From the cell containing the given text, extract its center point as [X, Y] coordinate. 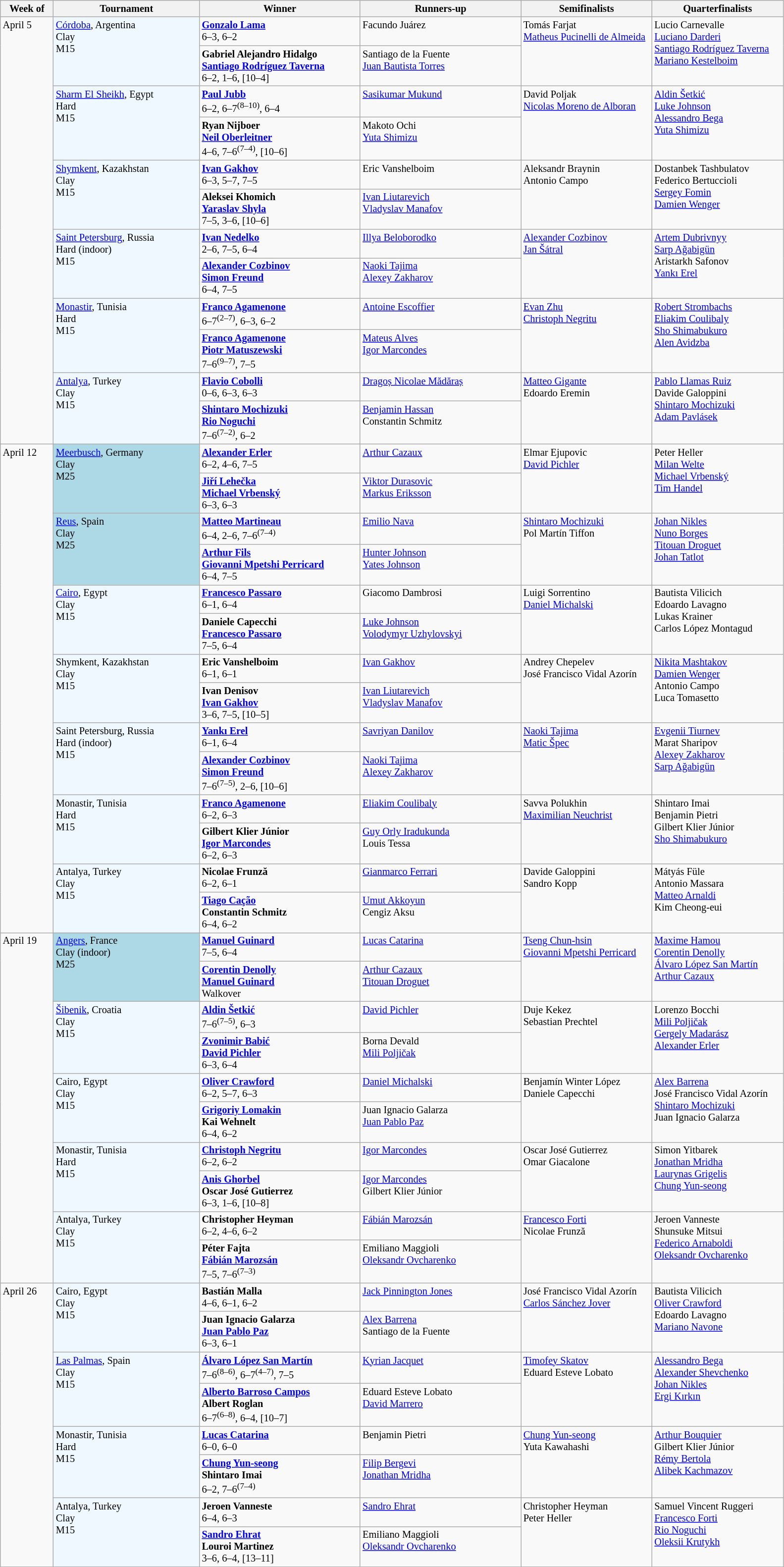
Aleksandr Braynin Antonio Campo [586, 194]
Simon Yitbarek Jonathan Mridha Laurynas Grigelis Chung Yun-seong [718, 1176]
Aldin Šetkić Luke Johnson Alessandro Bega Yuta Shimizu [718, 123]
April 19 [27, 1108]
Bastián Malla 4–6, 6–1, 6–2 [280, 1297]
Matteo Gigante Edoardo Eremin [586, 408]
Savva Polukhin Maximilian Neuchrist [586, 829]
Alexander Erler 6–2, 4–6, 7–5 [280, 458]
Kyrian Jacquet [441, 1367]
Aleksei Khomich Yaraslav Shyla 7–5, 3–6, [10–6] [280, 209]
Igor Marcondes [441, 1156]
Jeroen Vanneste Shunsuke Mitsui Federico Arnaboldi Oleksandr Ovcharenko [718, 1247]
Reus, Spain Clay M25 [127, 549]
Flavio Cobolli 0–6, 6–3, 6–3 [280, 387]
Johan Nikles Nuno Borges Titouan Droguet Johan Tatlot [718, 549]
Tomás Farjat Matheus Pucinelli de Almeida [586, 52]
Las Palmas, Spain Clay M15 [127, 1389]
Gianmarco Ferrari [441, 878]
David Poljak Nicolas Moreno de Alboran [586, 123]
Ivan Gakhov [441, 668]
Eric Vanshelboim 6–1, 6–1 [280, 668]
Daniele Capecchi Francesco Passaro 7–5, 6–4 [280, 634]
Gabriel Alejandro Hidalgo Santiago Rodríguez Taverna 6–2, 1–6, [10–4] [280, 66]
Makoto Ochi Yuta Shimizu [441, 139]
Nicolae Frunză 6–2, 6–1 [280, 878]
Juan Ignacio Galarza Juan Pablo Paz [441, 1122]
Gonzalo Lama6–3, 6–2 [280, 31]
Eliakim Coulibaly [441, 809]
Robert Strombachs Eliakim Coulibaly Sho Shimabukuro Alen Avidzba [718, 335]
Shintaro Mochizuki Rio Noguchi 7–6(7–2), 6–2 [280, 422]
Artem Dubrivnyy Sarp Ağabigün Aristarkh Safonov Yankı Erel [718, 264]
Chung Yun-seong Yuta Kawahashi [586, 1462]
Evgenii Tiurnev Marat Sharipov Alexey Zakharov Sarp Ağabigün [718, 759]
Oliver Crawford 6–2, 5–7, 6–3 [280, 1087]
Hunter Johnson Yates Johnson [441, 565]
Šibenik, Croatia Clay M15 [127, 1037]
David Pichler [441, 1017]
Alexander Cozbinov Jan Šátral [586, 264]
Francesco Passaro 6–1, 6–4 [280, 599]
Andrey Chepelev José Francisco Vidal Azorín [586, 689]
Ryan Nijboer Neil Oberleitner 4–6, 7–6(7–4), [10–6] [280, 139]
Álvaro López San Martín 7–6(8–6), 6–7(4–7), 7–5 [280, 1367]
Mateus Alves Igor Marcondes [441, 351]
Elmar Ejupovic David Pichler [586, 479]
Jeroen Vanneste 6–4, 6–3 [280, 1512]
Mátyás Füle Antonio Massara Matteo Arnaldi Kim Cheong-eui [718, 898]
Christopher Heyman Peter Heller [586, 1532]
Dostanbek Tashbulatov Federico Bertuccioli Sergey Fomin Damien Wenger [718, 194]
Tiago Cação Constantin Schmitz 6–4, 6–2 [280, 912]
Christopher Heyman 6–2, 4–6, 6–2 [280, 1226]
Oscar José Gutierrez Omar Giacalone [586, 1176]
Sasikumar Mukund [441, 101]
Chung Yun-seong Shintaro Imai 6–2, 7–6(7–4) [280, 1476]
Quarterfinalists [718, 8]
Viktor Durasovic Markus Eriksson [441, 493]
Paul Jubb 6–2, 6–7(8–10), 6–4 [280, 101]
Alex Barrena Santiago de la Fuente [441, 1332]
Filip Bergevi Jonathan Mridha [441, 1476]
Giacomo Dambrosi [441, 599]
Eduard Esteve Lobato David Marrero [441, 1405]
Umut Akkoyun Cengiz Aksu [441, 912]
Semifinalists [586, 8]
Luke Johnson Volodymyr Uzhylovskyi [441, 634]
Bautista Vilicich Edoardo Lavagno Lukas Krainer Carlos López Montagud [718, 619]
Winner [280, 8]
Lorenzo Bocchi Mili Poljičak Gergely Madarász Alexander Erler [718, 1037]
Tseng Chun-hsin Giovanni Mpetshi Perricard [586, 967]
Eric Vanshelboim [441, 174]
Ivan Nedelko 2–6, 7–5, 6–4 [280, 244]
Angers, France Clay (indoor) M25 [127, 967]
Ivan Denisov Ivan Gakhov 3–6, 7–5, [10–5] [280, 702]
Santiago de la Fuente Juan Bautista Torres [441, 66]
Luigi Sorrentino Daniel Michalski [586, 619]
Christoph Negritu 6–2, 6–2 [280, 1156]
Alex Barrena José Francisco Vidal Azorín Shintaro Mochizuki Juan Ignacio Galarza [718, 1108]
Arthur Fils Giovanni Mpetshi Perricard 6–4, 7–5 [280, 565]
Shintaro Imai Benjamin Pietri Gilbert Klier Júnior Sho Shimabukuro [718, 829]
Sandro Ehrat Louroi Martinez 3–6, 6–4, [13–11] [280, 1547]
Franco Agamenone Piotr Matuszewski 7–6(9–7), 7–5 [280, 351]
Sandro Ehrat [441, 1512]
Ivan Gakhov 6–3, 5–7, 7–5 [280, 174]
Gilbert Klier Júnior Igor Marcondes 6–2, 6–3 [280, 843]
Córdoba, Argentina Clay M15 [127, 52]
Benjamín Winter López Daniele Capecchi [586, 1108]
April 12 [27, 688]
Arthur Bouquier Gilbert Klier Júnior Rémy Bertola Alibek Kachmazov [718, 1462]
Matteo Martineau 6–4, 2–6, 7–6(7–4) [280, 529]
Péter Fajta Fábián Marozsán 7–5, 7–6(7–3) [280, 1261]
Emilio Nava [441, 529]
Week of [27, 8]
Franco Agamenone 6–2, 6–3 [280, 809]
April 26 [27, 1425]
April 5 [27, 230]
Juan Ignacio Galarza Juan Pablo Paz 6–3, 6–1 [280, 1332]
Fábián Marozsán [441, 1226]
Nikita Mashtakov Damien Wenger Antonio Campo Luca Tomasetto [718, 689]
Benjamin Pietri [441, 1441]
Alexander Cozbinov Simon Freund 7–6(7–5), 2–6, [10–6] [280, 773]
Pablo Llamas Ruiz Davide Galoppini Shintaro Mochizuki Adam Pavlásek [718, 408]
Franco Agamenone 6–7(2–7), 6–3, 6–2 [280, 314]
Evan Zhu Christoph Negritu [586, 335]
Duje Kekez Sebastian Prechtel [586, 1037]
Tournament [127, 8]
Samuel Vincent Ruggeri Francesco Forti Rio Noguchi Oleksii Krutykh [718, 1532]
Igor Marcondes Gilbert Klier Júnior [441, 1191]
Lucas Catarina 6–0, 6–0 [280, 1441]
Lucas Catarina [441, 947]
Alberto Barroso Campos Albert Roglan 6–7(6–8), 6–4, [10–7] [280, 1405]
Arthur Cazaux [441, 458]
Shintaro Mochizuki Pol Martín Tiffon [586, 549]
Yankı Erel 6–1, 6–4 [280, 737]
Sharm El Sheikh, Egypt Hard M15 [127, 123]
Savriyan Danilov [441, 737]
Lucio Carnevalle Luciano Darderi Santiago Rodríguez Taverna Mariano Kestelboim [718, 52]
Benjamin Hassan Constantin Schmitz [441, 422]
Illya Beloborodko [441, 244]
Aldin Šetkić 7–6(7–5), 6–3 [280, 1017]
Facundo Juárez [441, 31]
Dragoș Nicolae Mădăraș [441, 387]
Grigoriy Lomakin Kai Wehnelt 6–4, 6–2 [280, 1122]
Borna Devald Mili Poljičak [441, 1053]
Bautista Vilicich Oliver Crawford Edoardo Lavagno Mariano Navone [718, 1317]
Peter Heller Milan Welte Michael Vrbenský Tim Handel [718, 479]
Naoki Tajima Matic Špec [586, 759]
Arthur Cazaux Titouan Droguet [441, 981]
Antoine Escoffier [441, 314]
Maxime Hamou Corentin Denolly Álvaro López San Martín Arthur Cazaux [718, 967]
Jack Pinnington Jones [441, 1297]
Alexander Cozbinov Simon Freund 6–4, 7–5 [280, 278]
Zvonimir Babić David Pichler 6–3, 6–4 [280, 1053]
Francesco Forti Nicolae Frunză [586, 1247]
Meerbusch, Germany Clay M25 [127, 479]
Davide Galoppini Sandro Kopp [586, 898]
José Francisco Vidal Azorín Carlos Sánchez Jover [586, 1317]
Daniel Michalski [441, 1087]
Timofey Skatov Eduard Esteve Lobato [586, 1389]
Alessandro Bega Alexander Shevchenko Johan Nikles Ergi Kırkın [718, 1389]
Manuel Guinard 7–5, 6–4 [280, 947]
Runners-up [441, 8]
Corentin Denolly Manuel Guinard Walkover [280, 981]
Guy Orly Iradukunda Louis Tessa [441, 843]
Anis Ghorbel Oscar José Gutierrez 6–3, 1–6, [10–8] [280, 1191]
Jiří Lehečka Michael Vrbenský 6–3, 6–3 [280, 493]
